From the cell containing the given text, extract its center point as [X, Y] coordinate. 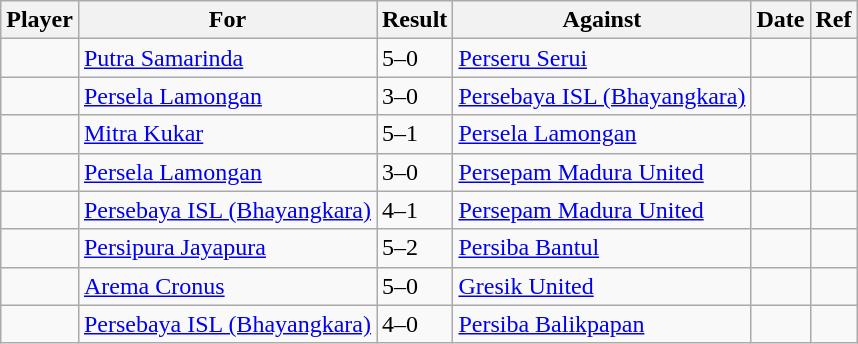
Persipura Jayapura [227, 248]
4–0 [414, 324]
Persiba Balikpapan [602, 324]
4–1 [414, 210]
Ref [834, 20]
Gresik United [602, 286]
Player [40, 20]
Putra Samarinda [227, 58]
For [227, 20]
Perseru Serui [602, 58]
Persiba Bantul [602, 248]
Mitra Kukar [227, 134]
Date [780, 20]
Result [414, 20]
5–1 [414, 134]
5–2 [414, 248]
Arema Cronus [227, 286]
Against [602, 20]
